Extract the (X, Y) coordinate from the center of the cell holding the provided text.  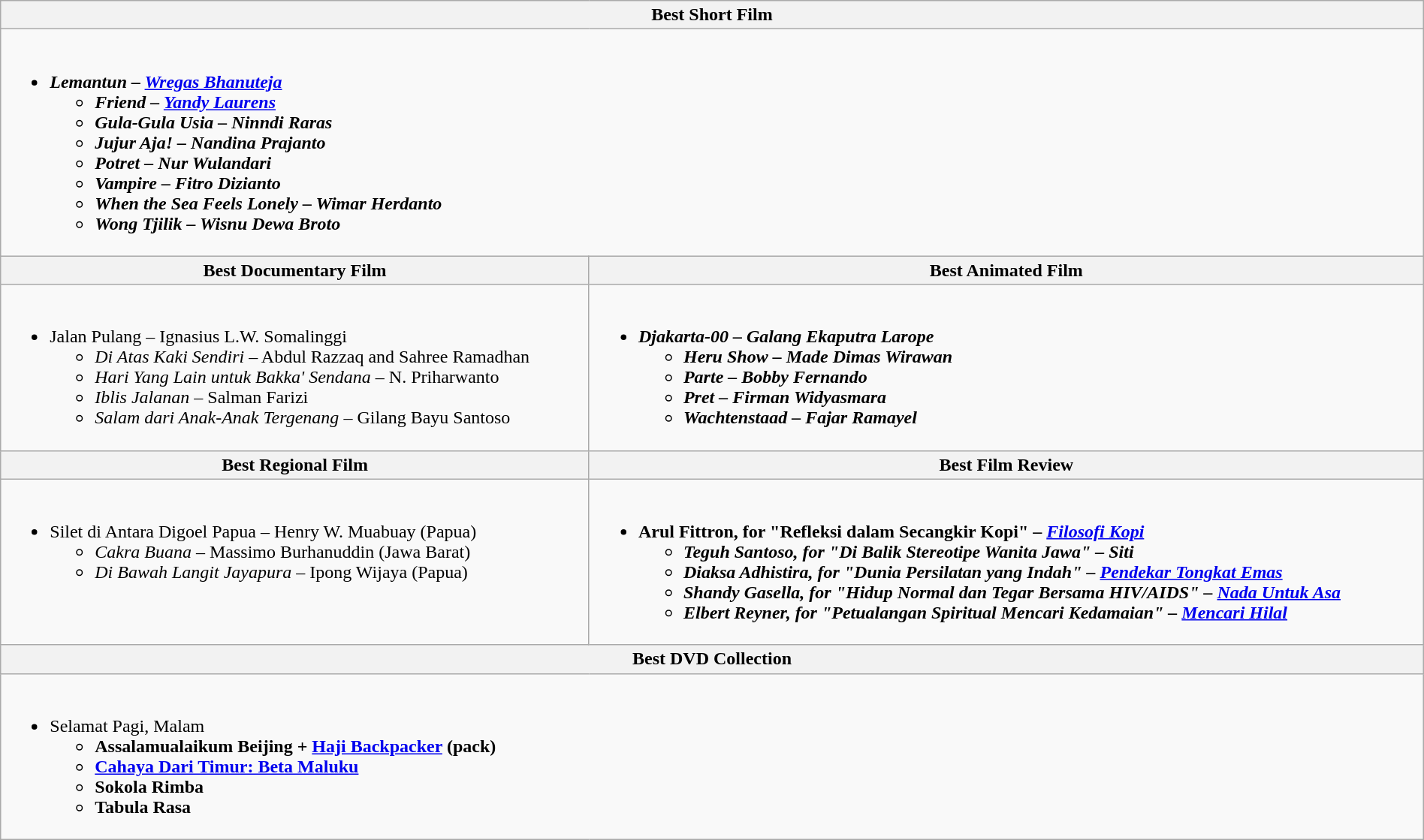
Best Animated Film (1006, 270)
Silet di Antara Digoel Papua – Henry W. Muabuay (Papua)Cakra Buana – Massimo Burhanuddin (Jawa Barat)Di Bawah Langit Jayapura – Ipong Wijaya (Papua) (295, 562)
Djakarta-00 – Galang Ekaputra LaropeHeru Show – Made Dimas WirawanParte – Bobby FernandoPret – Firman WidyasmaraWachtenstaad – Fajar Ramayel (1006, 368)
Best Regional Film (295, 465)
Best Documentary Film (295, 270)
Best DVD Collection (712, 659)
Best Short Film (712, 15)
Selamat Pagi, MalamAssalamualaikum Beijing + Haji Backpacker (pack)Cahaya Dari Timur: Beta MalukuSokola RimbaTabula Rasa (712, 757)
Best Film Review (1006, 465)
